Determine the [x, y] coordinate at the center of the cell enclosing the given text.  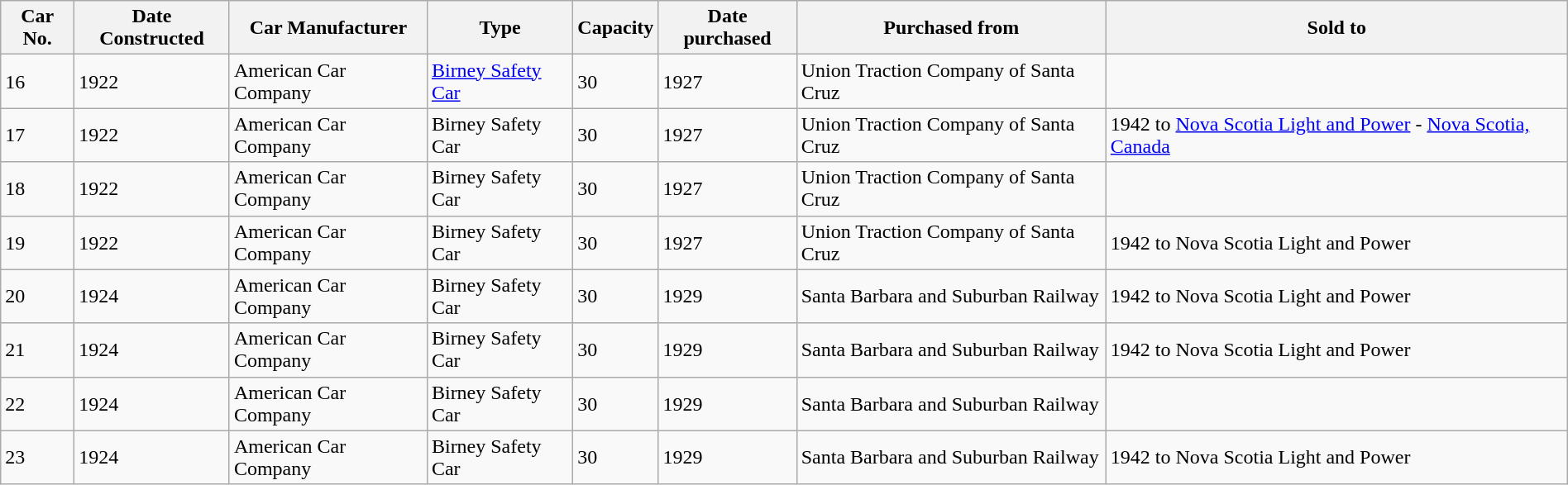
16 [38, 81]
17 [38, 136]
Type [500, 28]
Sold to [1336, 28]
Purchased from [951, 28]
18 [38, 188]
Car No. [38, 28]
19 [38, 243]
22 [38, 403]
Car Manufacturer [327, 28]
Date purchased [728, 28]
Date Constructed [152, 28]
21 [38, 350]
20 [38, 296]
23 [38, 458]
Capacity [615, 28]
1942 to Nova Scotia Light and Power - Nova Scotia, Canada [1336, 136]
